From the cell containing the given text, extract its center point as [X, Y] coordinate. 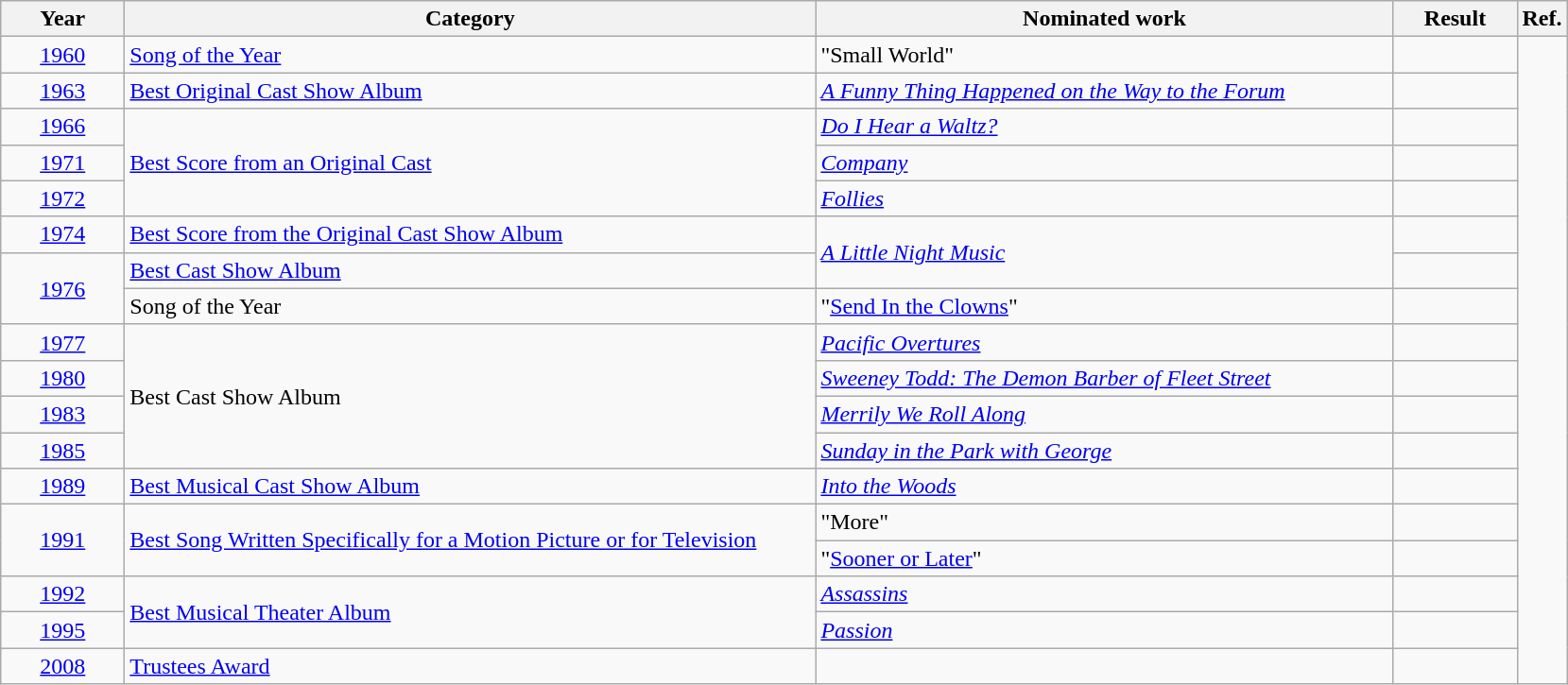
1972 [62, 198]
Follies [1104, 198]
"Small World" [1104, 55]
Best Song Written Specifically for a Motion Picture or for Television [471, 540]
"Sooner or Later" [1104, 558]
1992 [62, 594]
1963 [62, 91]
"More" [1104, 522]
Pacific Overtures [1104, 342]
Result [1456, 19]
"Send In the Clowns" [1104, 306]
1977 [62, 342]
A Funny Thing Happened on the Way to the Forum [1104, 91]
Into the Woods [1104, 487]
Assassins [1104, 594]
1960 [62, 55]
Passion [1104, 630]
Best Musical Cast Show Album [471, 487]
Sweeney Todd: The Demon Barber of Fleet Street [1104, 378]
Do I Hear a Waltz? [1104, 127]
Category [471, 19]
Trustees Award [471, 666]
1971 [62, 163]
Merrily We Roll Along [1104, 414]
2008 [62, 666]
Best Score from the Original Cast Show Album [471, 234]
Best Score from an Original Cast [471, 163]
1976 [62, 288]
Sunday in the Park with George [1104, 451]
1989 [62, 487]
Best Musical Theater Album [471, 612]
Company [1104, 163]
1974 [62, 234]
1980 [62, 378]
1983 [62, 414]
1966 [62, 127]
A Little Night Music [1104, 252]
1985 [62, 451]
1991 [62, 540]
Ref. [1542, 19]
Nominated work [1104, 19]
1995 [62, 630]
Year [62, 19]
Best Original Cast Show Album [471, 91]
